Scan for the cell matching the given text and deliver its [x, y] coordinate at center. 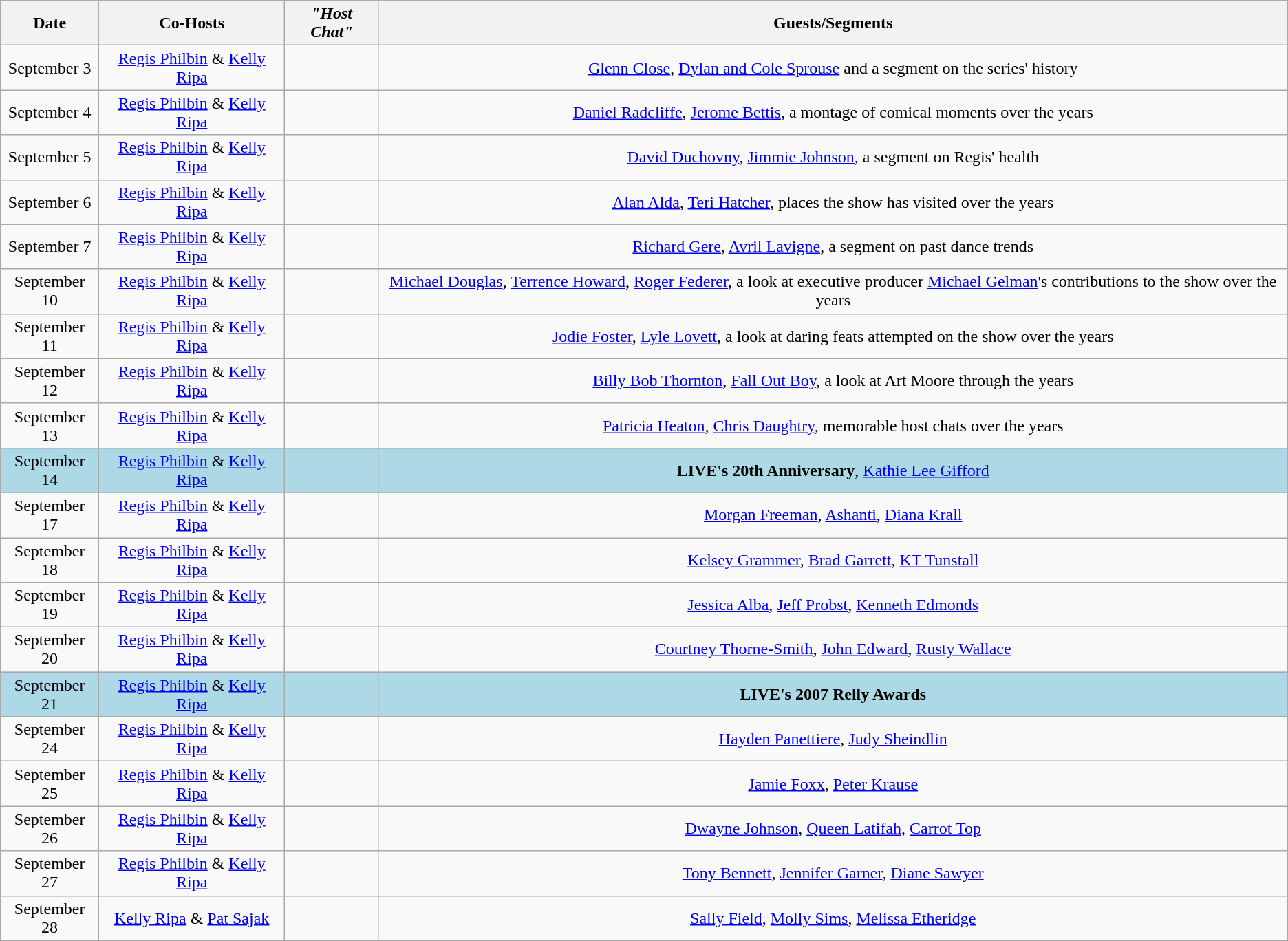
Sally Field, Molly Sims, Melissa Etheridge [833, 918]
Tony Bennett, Jennifer Garner, Diane Sawyer [833, 874]
Co-Hosts [192, 23]
Kelsey Grammer, Brad Garrett, KT Tunstall [833, 560]
Courtney Thorne-Smith, John Edward, Rusty Wallace [833, 649]
September 7 [50, 246]
September 24 [50, 739]
Patricia Heaton, Chris Daughtry, memorable host chats over the years [833, 425]
September 19 [50, 605]
Billy Bob Thornton, Fall Out Boy, a look at Art Moore through the years [833, 381]
September 28 [50, 918]
LIVE's 2007 Relly Awards [833, 695]
September 10 [50, 292]
September 21 [50, 695]
Michael Douglas, Terrence Howard, Roger Federer, a look at executive producer Michael Gelman's contributions to the show over the years [833, 292]
Date [50, 23]
September 13 [50, 425]
Alan Alda, Teri Hatcher, places the show has visited over the years [833, 202]
September 17 [50, 515]
"Host Chat" [332, 23]
September 27 [50, 874]
Jodie Foster, Lyle Lovett, a look at daring feats attempted on the show over the years [833, 336]
September 18 [50, 560]
Guests/Segments [833, 23]
David Duchovny, Jimmie Johnson, a segment on Regis' health [833, 157]
Daniel Radcliffe, Jerome Bettis, a montage of comical moments over the years [833, 113]
September 20 [50, 649]
Glenn Close, Dylan and Cole Sprouse and a segment on the series' history [833, 67]
September 12 [50, 381]
LIVE's 20th Anniversary, Kathie Lee Gifford [833, 470]
September 5 [50, 157]
Morgan Freeman, Ashanti, Diana Krall [833, 515]
September 14 [50, 470]
Jessica Alba, Jeff Probst, Kenneth Edmonds [833, 605]
Jamie Foxx, Peter Krause [833, 784]
September 11 [50, 336]
Kelly Ripa & Pat Sajak [192, 918]
September 6 [50, 202]
September 26 [50, 828]
September 4 [50, 113]
September 3 [50, 67]
Hayden Panettiere, Judy Sheindlin [833, 739]
September 25 [50, 784]
Richard Gere, Avril Lavigne, a segment on past dance trends [833, 246]
Dwayne Johnson, Queen Latifah, Carrot Top [833, 828]
